Locate the cell with the specified text and output its (X, Y) center coordinate. 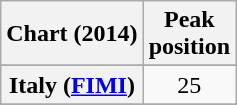
25 (189, 85)
Chart (2014) (72, 34)
Italy (FIMI) (72, 85)
Peakposition (189, 34)
